Determine the [x, y] coordinate at the center of the cell enclosing the given text.  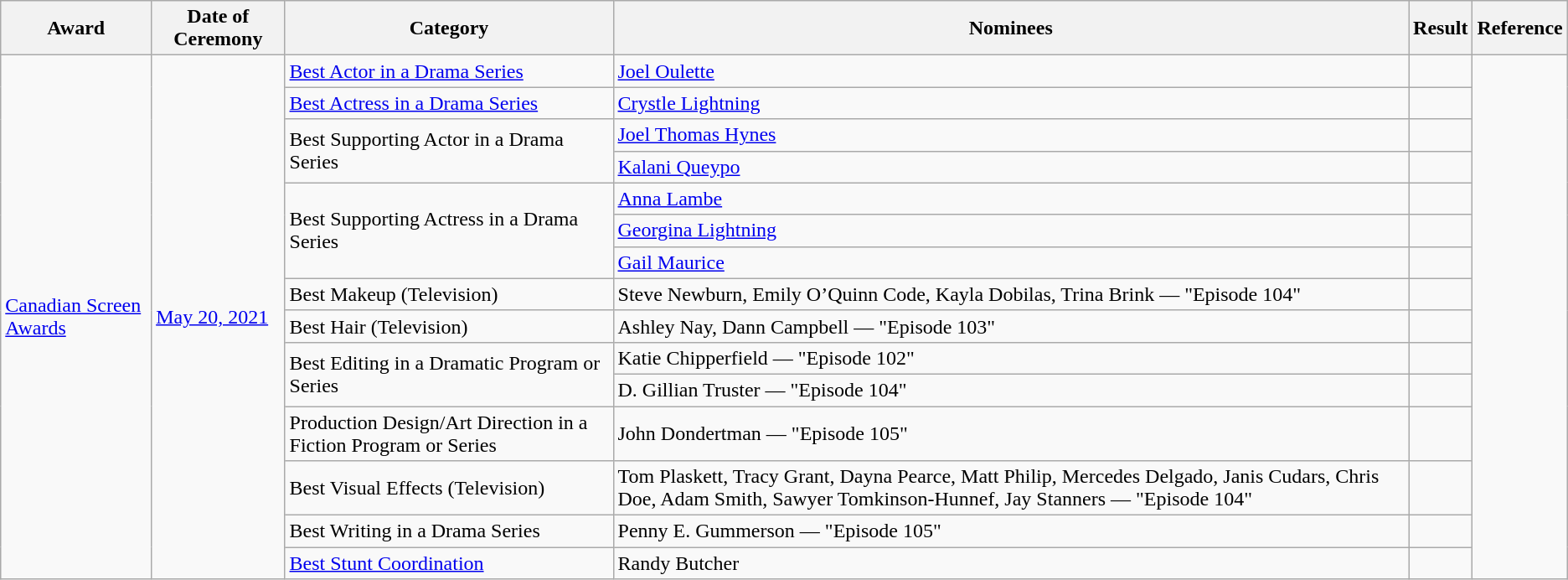
Production Design/Art Direction in a Fiction Program or Series [449, 432]
Best Supporting Actor in a Drama Series [449, 151]
Kalani Queypo [1011, 167]
Date of Ceremony [218, 28]
Reference [1519, 28]
John Dondertman — "Episode 105" [1011, 432]
Best Makeup (Television) [449, 294]
Best Visual Effects (Television) [449, 488]
Crystle Lightning [1011, 103]
May 20, 2021 [218, 317]
Award [76, 28]
Joel Thomas Hynes [1011, 135]
Joel Oulette [1011, 71]
D. Gillian Truster — "Episode 104" [1011, 390]
Best Actress in a Drama Series [449, 103]
Best Hair (Television) [449, 326]
Nominees [1011, 28]
Result [1441, 28]
Anna Lambe [1011, 199]
Best Writing in a Drama Series [449, 531]
Best Stunt Coordination [449, 563]
Katie Chipperfield — "Episode 102" [1011, 358]
Gail Maurice [1011, 262]
Canadian Screen Awards [76, 317]
Georgina Lightning [1011, 230]
Steve Newburn, Emily O’Quinn Code, Kayla Dobilas, Trina Brink — "Episode 104" [1011, 294]
Randy Butcher [1011, 563]
Best Supporting Actress in a Drama Series [449, 230]
Best Editing in a Dramatic Program or Series [449, 374]
Category [449, 28]
Penny E. Gummerson — "Episode 105" [1011, 531]
Best Actor in a Drama Series [449, 71]
Ashley Nay, Dann Campbell — "Episode 103" [1011, 326]
